Return [X, Y] of the center of cell containing provided text 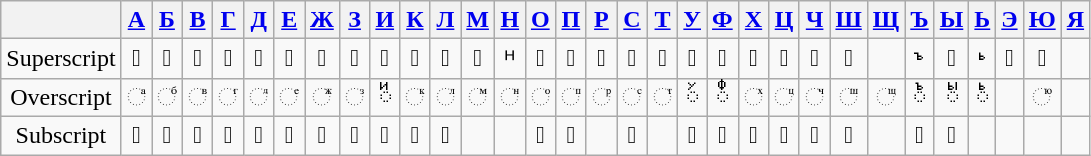
Д [258, 20]
◌ⷫ [572, 97]
Б [168, 20]
У [692, 20]
◌ⷮ [662, 97]
𞀵 [290, 59]
𞀳 [228, 59]
Щ [886, 20]
𞁥 [920, 135]
𞁓 [198, 135]
𞀻 [478, 59]
Р [602, 20]
ꚝ [982, 59]
𞁅 [814, 59]
Subscript [61, 135]
Ы [952, 20]
Ш [848, 20]
◌ⷳ [886, 97]
𞁃 [754, 59]
𞁑 [136, 135]
𞁠 [723, 135]
О [540, 20]
К [416, 20]
𞀹 [416, 59]
◌ꙵ [385, 97]
З [354, 20]
𞁄 [784, 59]
𞁣 [814, 135]
Overscript [61, 97]
𞁡 [754, 135]
𞁚 [416, 135]
М [478, 20]
ᵸ [510, 59]
𞀼 [540, 59]
𞁙 [385, 135]
◌ⷧ [446, 97]
Н [510, 20]
Г [228, 20]
А [136, 20]
𞁈 [1010, 59]
Т [662, 20]
Х [754, 20]
𞀲 [198, 59]
𞁦 [952, 135]
𞁆 [848, 59]
◌ꙸ [920, 97]
◌ⷦ [416, 97]
Е [290, 20]
◌ⷢ [228, 97]
С [632, 20]
◌ꙷ [692, 97]
◌ⷩ [510, 97]
◌ⷤ [322, 97]
Ч [814, 20]
◌ⷥ [354, 97]
◌ⷶ [136, 97]
Ж [322, 20]
Ъ [920, 20]
𞁔 [228, 135]
В [198, 20]
𞀺 [446, 59]
𞀽 [572, 59]
𞁢 [784, 135]
Л [446, 20]
𞀾 [602, 59]
𞁕 [258, 135]
𞁗 [322, 135]
𞁞 [632, 135]
◌ⷣ [258, 97]
◌ꚞ [723, 97]
Superscript [61, 59]
◌ⷻ [1042, 97]
𞁛 [446, 135]
◌ꙺ [982, 97]
𞀿 [632, 59]
П [572, 20]
Э [1010, 20]
𞀰 [136, 59]
ꚜ [920, 59]
◌ⷱ [814, 97]
◌ⷪ [540, 97]
𞁟 [692, 135]
◌ꙹ [952, 97]
𞁜 [540, 135]
◌ⷡ [198, 97]
◌ⷲ [848, 97]
𞁖 [290, 135]
Ф [723, 20]
◌ⷯ [754, 97]
◌ⷨ [478, 97]
𞁉 [1042, 59]
𞀶 [322, 59]
𞁒 [168, 135]
Ю [1042, 20]
𞁘 [354, 135]
◌ⷰ [784, 97]
𞁝 [572, 135]
𞀸 [385, 59]
𞁂 [723, 59]
Ь [982, 20]
◌ⷷ [290, 97]
𞀴 [258, 59]
Ц [784, 20]
𞁀 [662, 59]
Я [1075, 20]
◌ⷭ [632, 97]
𞀱 [168, 59]
И [385, 20]
◌ⷬ [602, 97]
◌ⷠ [168, 97]
𞁁 [692, 59]
𞁤 [848, 135]
𞁇 [952, 59]
𞀷 [354, 59]
